Identify which cell holds the provided text, then report its [X, Y] central coordinate. 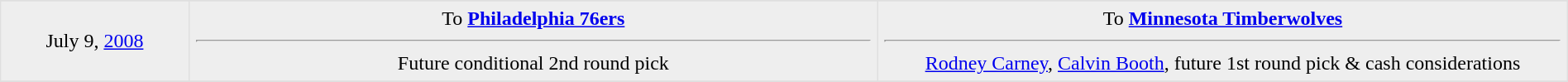
To Minnesota TimberwolvesRodney Carney, Calvin Booth, future 1st round pick & cash considerations [1223, 41]
To Philadelphia 76ersFuture conditional 2nd round pick [533, 41]
July 9, 2008 [94, 41]
